Return [x, y] of the center of cell containing provided text 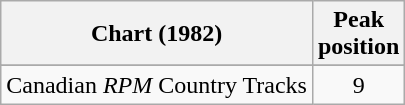
Chart (1982) [157, 34]
Canadian RPM Country Tracks [157, 85]
Peakposition [358, 34]
9 [358, 85]
